Capture the cell that displays the provided text and extract its (x, y) central coordinate. 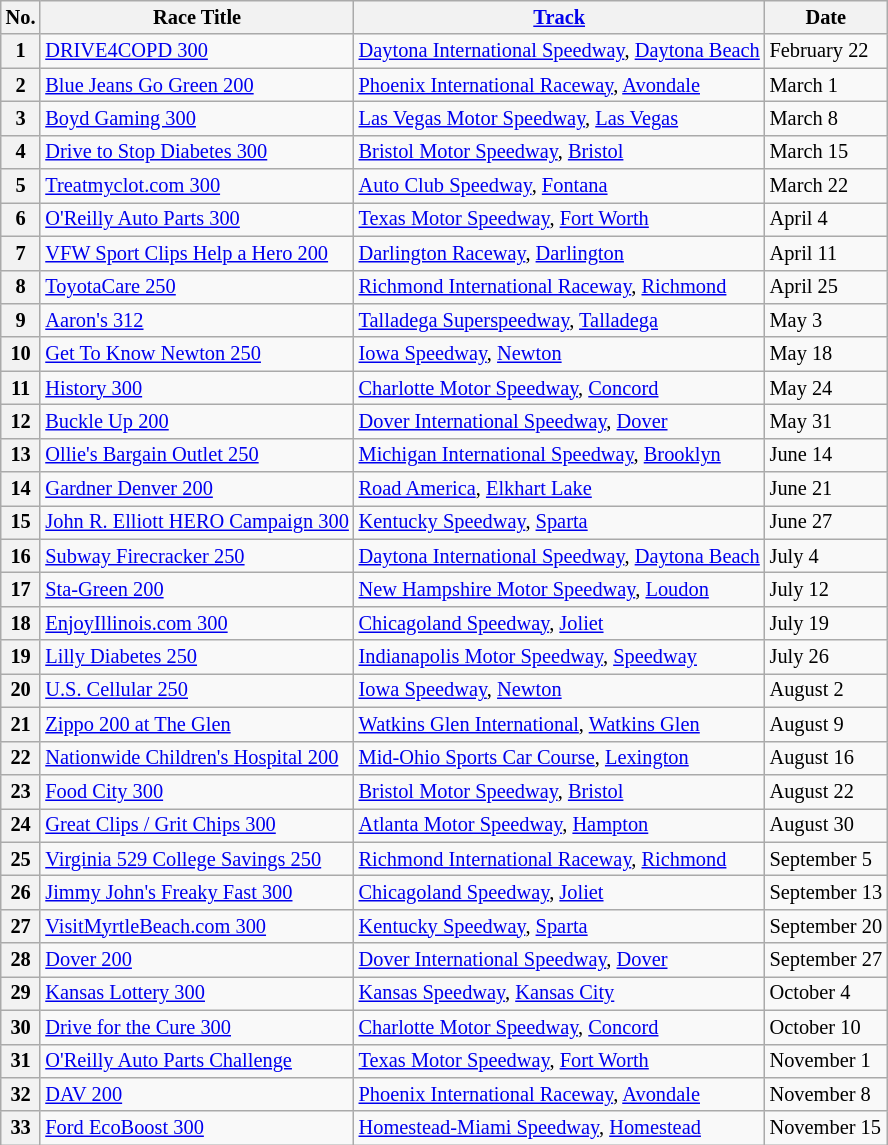
History 300 (196, 388)
EnjoyIllinois.com 300 (196, 623)
September 20 (826, 926)
Homestead-Miami Speedway, Homestead (560, 1128)
October 4 (826, 993)
20 (21, 690)
14 (21, 489)
8 (21, 287)
Subway Firecracker 250 (196, 556)
Watkins Glen International, Watkins Glen (560, 724)
33 (21, 1128)
Kansas Lottery 300 (196, 993)
21 (21, 724)
August 22 (826, 791)
Get To Know Newton 250 (196, 354)
Ollie's Bargain Outlet 250 (196, 455)
Aaron's 312 (196, 320)
4 (21, 152)
22 (21, 758)
Gardner Denver 200 (196, 489)
30 (21, 1027)
5 (21, 186)
Great Clips / Grit Chips 300 (196, 825)
Sta-Green 200 (196, 589)
18 (21, 623)
June 21 (826, 489)
13 (21, 455)
16 (21, 556)
Road America, Elkhart Lake (560, 489)
June 27 (826, 522)
April 25 (826, 287)
Kansas Speedway, Kansas City (560, 993)
6 (21, 219)
Virginia 529 College Savings 250 (196, 859)
Nationwide Children's Hospital 200 (196, 758)
July 19 (826, 623)
Darlington Raceway, Darlington (560, 253)
Indianapolis Motor Speedway, Speedway (560, 657)
Talladega Superspeedway, Talladega (560, 320)
August 16 (826, 758)
Mid-Ohio Sports Car Course, Lexington (560, 758)
2 (21, 85)
9 (21, 320)
17 (21, 589)
Boyd Gaming 300 (196, 118)
25 (21, 859)
March 15 (826, 152)
March 1 (826, 85)
Track (560, 17)
Ford EcoBoost 300 (196, 1128)
7 (21, 253)
Jimmy John's Freaky Fast 300 (196, 892)
29 (21, 993)
February 22 (826, 51)
15 (21, 522)
Date (826, 17)
VisitMyrtleBeach.com 300 (196, 926)
19 (21, 657)
August 30 (826, 825)
September 13 (826, 892)
Drive to Stop Diabetes 300 (196, 152)
Race Title (196, 17)
July 12 (826, 589)
3 (21, 118)
24 (21, 825)
1 (21, 51)
26 (21, 892)
May 31 (826, 421)
November 1 (826, 1061)
12 (21, 421)
27 (21, 926)
Food City 300 (196, 791)
Drive for the Cure 300 (196, 1027)
August 2 (826, 690)
October 10 (826, 1027)
Dover 200 (196, 960)
Michigan International Speedway, Brooklyn (560, 455)
May 3 (826, 320)
31 (21, 1061)
July 4 (826, 556)
April 4 (826, 219)
May 18 (826, 354)
Las Vegas Motor Speedway, Las Vegas (560, 118)
September 5 (826, 859)
11 (21, 388)
New Hampshire Motor Speedway, Loudon (560, 589)
VFW Sport Clips Help a Hero 200 (196, 253)
ToyotaCare 250 (196, 287)
September 27 (826, 960)
November 15 (826, 1128)
Blue Jeans Go Green 200 (196, 85)
John R. Elliott HERO Campaign 300 (196, 522)
Auto Club Speedway, Fontana (560, 186)
July 26 (826, 657)
No. (21, 17)
Lilly Diabetes 250 (196, 657)
DRIVE4COPD 300 (196, 51)
32 (21, 1094)
O'Reilly Auto Parts Challenge (196, 1061)
Buckle Up 200 (196, 421)
June 14 (826, 455)
March 22 (826, 186)
23 (21, 791)
Zippo 200 at The Glen (196, 724)
28 (21, 960)
Treatmyclot.com 300 (196, 186)
Atlanta Motor Speedway, Hampton (560, 825)
August 9 (826, 724)
November 8 (826, 1094)
April 11 (826, 253)
O'Reilly Auto Parts 300 (196, 219)
May 24 (826, 388)
U.S. Cellular 250 (196, 690)
10 (21, 354)
March 8 (826, 118)
DAV 200 (196, 1094)
